Return (X, Y) of the center of cell containing provided text 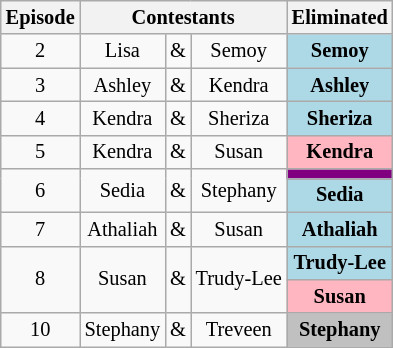
Episode (40, 17)
Contestants (184, 17)
7 (40, 229)
5 (40, 152)
6 (40, 190)
Eliminated (340, 17)
10 (40, 330)
2 (40, 51)
Treveen (239, 330)
3 (40, 85)
Lisa (123, 51)
4 (40, 118)
8 (40, 280)
